From the cell containing the given text, extract its center point as [X, Y] coordinate. 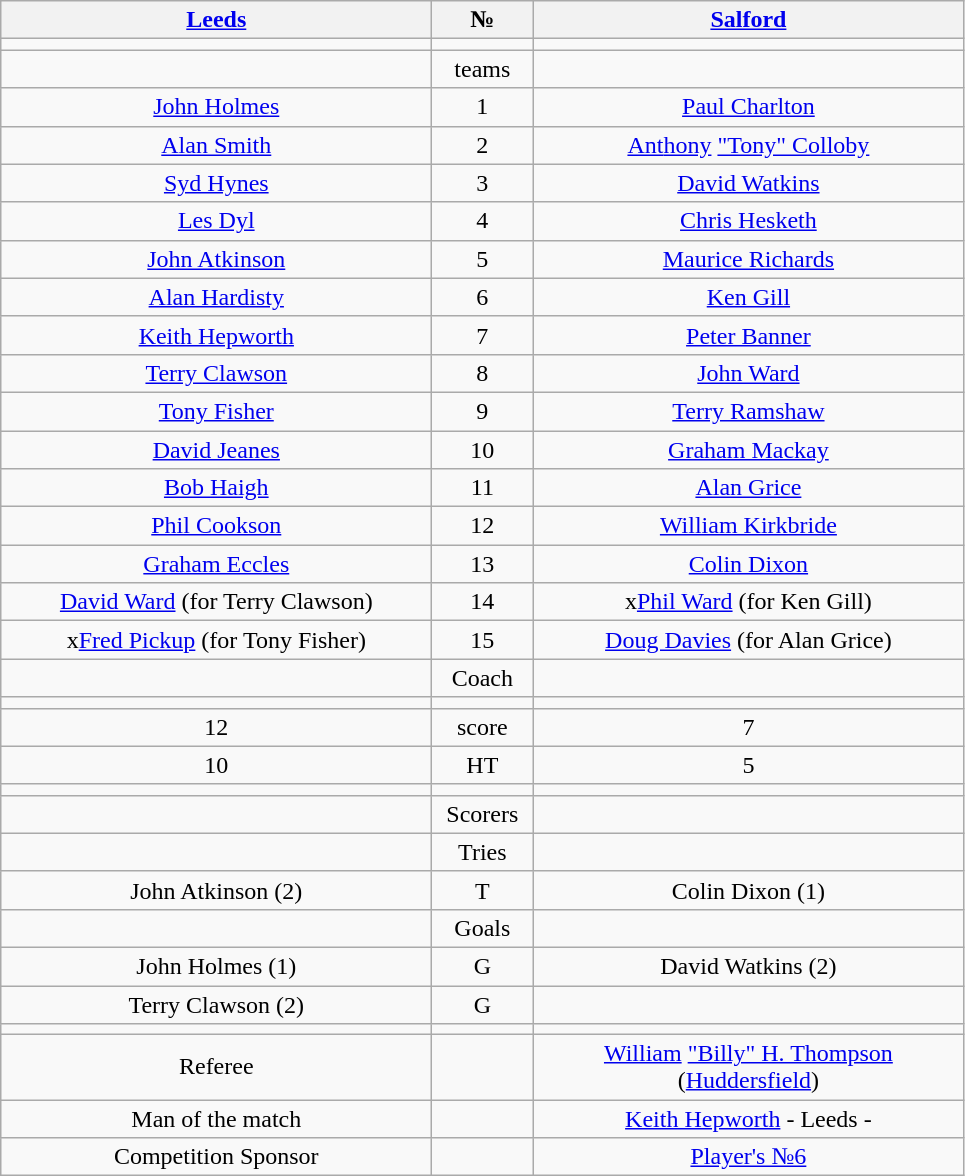
Maurice Richards [748, 259]
Graham Mackay [748, 449]
15 [482, 640]
T [482, 890]
Keith Hepworth [216, 335]
13 [482, 564]
Alan Hardisty [216, 297]
Leeds [216, 20]
John Atkinson (2) [216, 890]
David Jeanes [216, 449]
Terry Clawson [216, 373]
Ken Gill [748, 297]
teams [482, 69]
Syd Hynes [216, 183]
Scorers [482, 814]
John Atkinson [216, 259]
Les Dyl [216, 221]
9 [482, 411]
Competition Sponsor [216, 1157]
1 [482, 107]
Tony Fisher [216, 411]
Alan Smith [216, 145]
Keith Hepworth - Leeds - [748, 1119]
Alan Grice [748, 488]
Phil Cookson [216, 526]
David Ward (for Terry Clawson) [216, 602]
6 [482, 297]
Chris Hesketh [748, 221]
2 [482, 145]
Tries [482, 852]
Peter Banner [748, 335]
xPhil Ward (for Ken Gill) [748, 602]
3 [482, 183]
Bob Haigh [216, 488]
Colin Dixon (1) [748, 890]
Doug Davies (for Alan Grice) [748, 640]
John Holmes (1) [216, 966]
score [482, 727]
xFred Pickup (for Tony Fisher) [216, 640]
Terry Ramshaw [748, 411]
8 [482, 373]
Player's №6 [748, 1157]
Man of the match [216, 1119]
Graham Eccles [216, 564]
David Watkins [748, 183]
Terry Clawson (2) [216, 1005]
Coach [482, 678]
14 [482, 602]
HT [482, 765]
John Holmes [216, 107]
4 [482, 221]
Anthony "Tony" Colloby [748, 145]
Referee [216, 1068]
11 [482, 488]
Colin Dixon [748, 564]
Goals [482, 928]
Salford [748, 20]
№ [482, 20]
David Watkins (2) [748, 966]
Paul Charlton [748, 107]
William Kirkbride [748, 526]
William "Billy" H. Thompson (Huddersfield) [748, 1068]
John Ward [748, 373]
